Search for the cell housing the specified text and yield its (x, y) center coordinate. 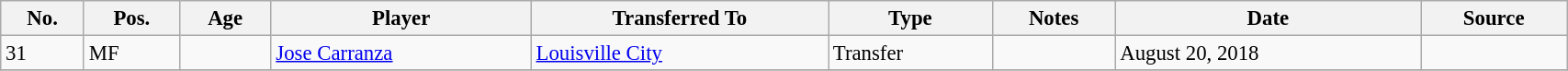
31 (42, 53)
Louisville City (680, 53)
Age (225, 18)
Notes (1054, 18)
Jose Carranza (400, 53)
Type (911, 18)
Date (1268, 18)
Player (400, 18)
MF (131, 53)
No. (42, 18)
August 20, 2018 (1268, 53)
Pos. (131, 18)
Transfer (911, 53)
Transferred To (680, 18)
Source (1494, 18)
